Identify which cell holds the provided text, then report its [x, y] central coordinate. 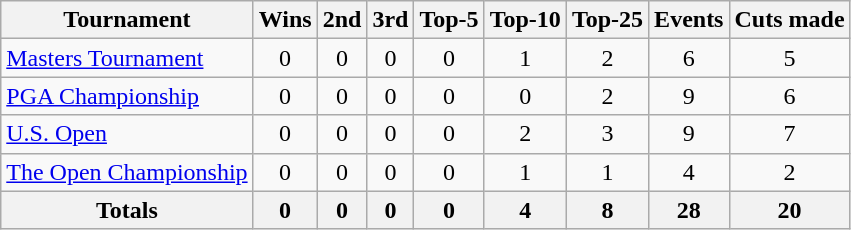
Tournament [127, 20]
20 [790, 210]
8 [607, 210]
The Open Championship [127, 172]
Wins [285, 20]
Top-25 [607, 20]
3 [607, 134]
3rd [390, 20]
2nd [342, 20]
Totals [127, 210]
Events [689, 20]
28 [689, 210]
Top-5 [449, 20]
Masters Tournament [127, 58]
5 [790, 58]
Cuts made [790, 20]
7 [790, 134]
U.S. Open [127, 134]
PGA Championship [127, 96]
Top-10 [525, 20]
